Extract the (x, y) coordinate from the center of the cell holding the provided text.  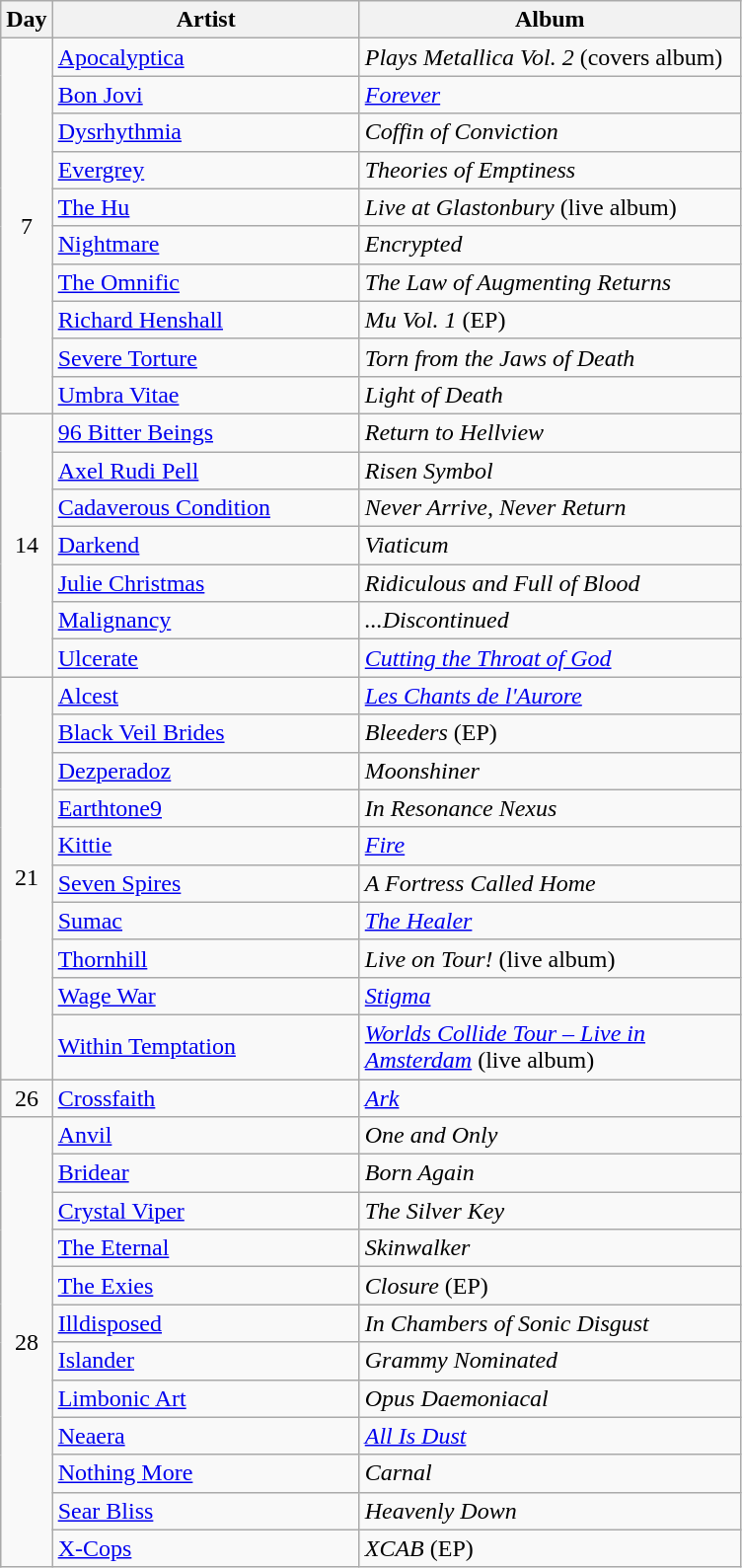
Wage War (205, 996)
Bridear (205, 1173)
Sumac (205, 921)
The Law of Augmenting Returns (550, 282)
Never Arrive, Never Return (550, 508)
In Resonance Nexus (550, 808)
The Silver Key (550, 1211)
26 (27, 1098)
21 (27, 878)
Live at Glastonbury (live album) (550, 207)
Mu Vol. 1 (EP) (550, 320)
Darkend (205, 546)
14 (27, 545)
Album (550, 20)
Bon Jovi (205, 95)
Born Again (550, 1173)
Ridiculous and Full of Blood (550, 583)
The Eternal (205, 1248)
Viaticum (550, 546)
Heavenly Down (550, 1511)
Light of Death (550, 395)
Ulcerate (205, 658)
Nightmare (205, 245)
Thornhill (205, 958)
Cadaverous Condition (205, 508)
The Omnific (205, 282)
Within Temptation (205, 1046)
Theories of Emptiness (550, 170)
Illdisposed (205, 1323)
Seven Spires (205, 883)
Evergrey (205, 170)
Torn from the Jaws of Death (550, 357)
The Healer (550, 921)
Richard Henshall (205, 320)
A Fortress Called Home (550, 883)
Stigma (550, 996)
Return to Hellview (550, 432)
...Discontinued (550, 621)
Earthtone9 (205, 808)
In Chambers of Sonic Disgust (550, 1323)
Anvil (205, 1136)
Opus Daemoniacal (550, 1398)
Fire (550, 846)
XCAB (EP) (550, 1548)
Cutting the Throat of God (550, 658)
Crossfaith (205, 1098)
Bleeders (EP) (550, 733)
Severe Torture (205, 357)
X-Cops (205, 1548)
Kittie (205, 846)
One and Only (550, 1136)
7 (27, 227)
Sear Bliss (205, 1511)
Les Chants de l'Aurore (550, 696)
Live on Tour! (live album) (550, 958)
Moonshiner (550, 771)
Worlds Collide Tour – Live in Amsterdam (live album) (550, 1046)
Black Veil Brides (205, 733)
Limbonic Art (205, 1398)
All Is Dust (550, 1436)
Closure (EP) (550, 1286)
Neaera (205, 1436)
Julie Christmas (205, 583)
28 (27, 1342)
Encrypted (550, 245)
Ark (550, 1098)
Coffin of Conviction (550, 132)
Malignancy (205, 621)
Artist (205, 20)
Islander (205, 1361)
Skinwalker (550, 1248)
Carnal (550, 1473)
Apocalyptica (205, 57)
The Exies (205, 1286)
Nothing More (205, 1473)
96 Bitter Beings (205, 432)
The Hu (205, 207)
Umbra Vitae (205, 395)
Crystal Viper (205, 1211)
Alcest (205, 696)
Axel Rudi Pell (205, 471)
Forever (550, 95)
Day (27, 20)
Dysrhythmia (205, 132)
Dezperadoz (205, 771)
Risen Symbol (550, 471)
Grammy Nominated (550, 1361)
Plays Metallica Vol. 2 (covers album) (550, 57)
